Locate the cell with the specified text and output its [X, Y] center coordinate. 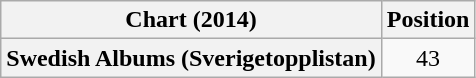
Position [428, 20]
43 [428, 58]
Swedish Albums (Sverigetopplistan) [191, 58]
Chart (2014) [191, 20]
